Pinpoint the cell where the given text exists, returning its [x, y] midpoint coordinate. 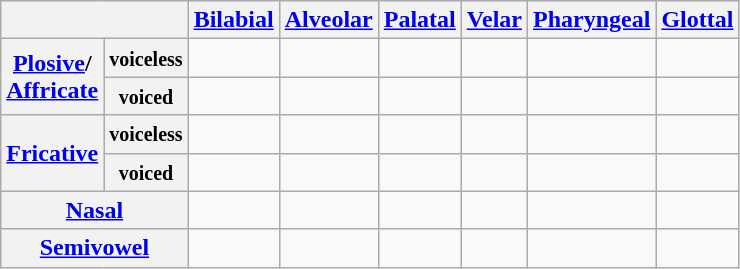
Plosive/Affricate [52, 77]
Fricative [52, 153]
Semivowel [94, 248]
Nasal [94, 210]
Palatal [420, 20]
Velar [494, 20]
Bilabial [234, 20]
Glottal [698, 20]
Pharyngeal [591, 20]
Alveolar [328, 20]
